Identify which cell holds the provided text, then report its [X, Y] central coordinate. 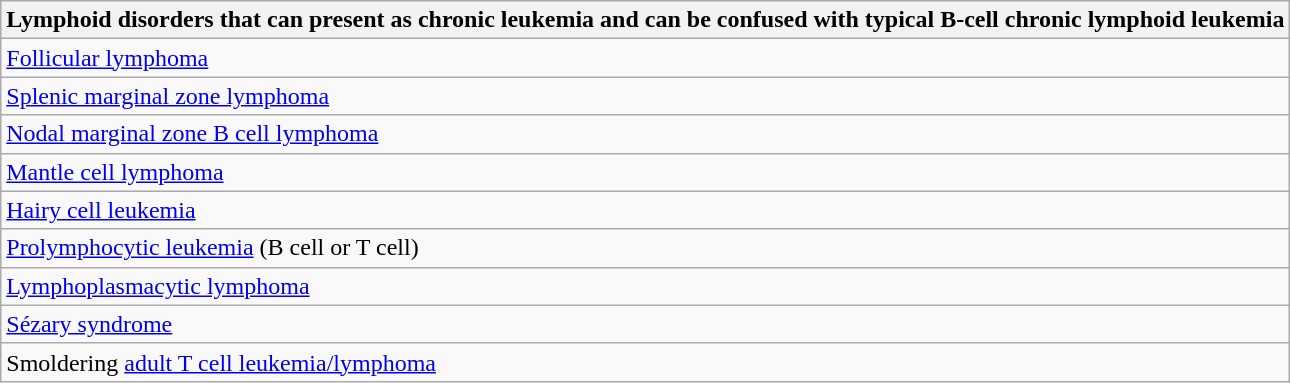
Hairy cell leukemia [646, 210]
Smoldering adult T cell leukemia/lymphoma [646, 362]
Follicular lymphoma [646, 58]
Lymphoid disorders that can present as chronic leukemia and can be confused with typical B-cell chronic lymphoid leukemia [646, 20]
Splenic marginal zone lymphoma [646, 96]
Prolymphocytic leukemia (B cell or T cell) [646, 248]
Nodal marginal zone B cell lymphoma [646, 134]
Sézary syndrome [646, 324]
Mantle cell lymphoma [646, 172]
Lymphoplasmacytic lymphoma [646, 286]
